Locate the cell with the specified text and output its (X, Y) center coordinate. 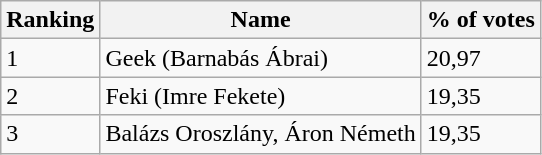
Name (260, 20)
3 (50, 134)
% of votes (480, 20)
20,97 (480, 58)
2 (50, 96)
Ranking (50, 20)
Balázs Oroszlány, Áron Németh (260, 134)
Geek (Barnabás Ábrai) (260, 58)
1 (50, 58)
Feki (Imre Fekete) (260, 96)
